From the cell containing the given text, extract its center point as (x, y) coordinate. 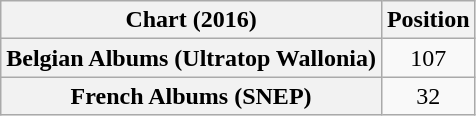
Position (428, 20)
32 (428, 96)
Belgian Albums (Ultratop Wallonia) (192, 58)
Chart (2016) (192, 20)
French Albums (SNEP) (192, 96)
107 (428, 58)
